Identify which cell holds the provided text, then report its (X, Y) central coordinate. 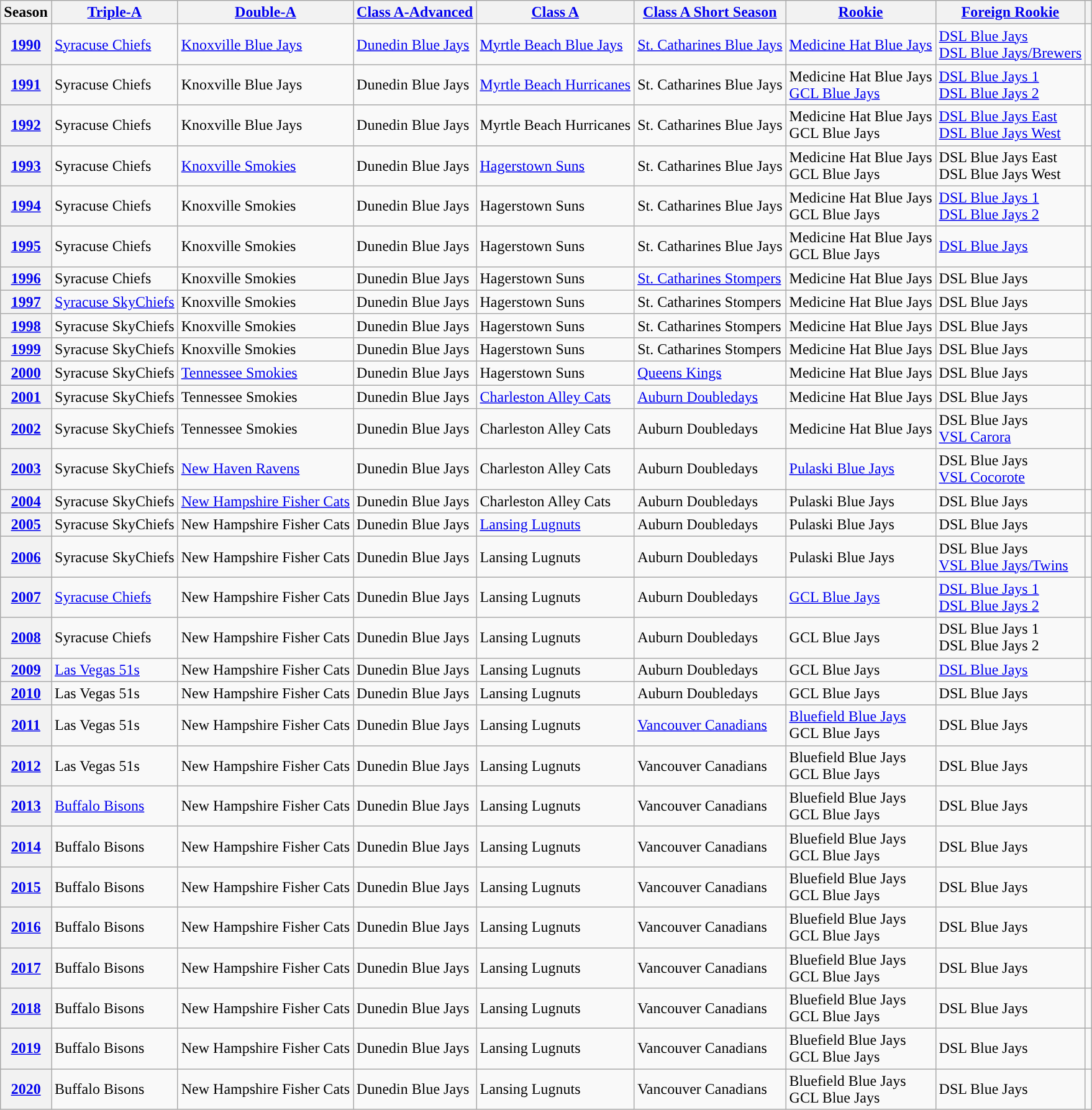
DSL Blue JaysVSL Cocorote (1010, 470)
New Haven Ravens (265, 470)
Class A-Advanced (415, 12)
2018 (26, 1009)
2000 (26, 373)
2012 (26, 765)
Season (26, 12)
DSL Blue JaysVSL Carora (1010, 429)
DSL Blue JaysVSL Blue Jays/Twins (1010, 557)
1992 (26, 125)
1991 (26, 84)
Class A Short Season (710, 12)
2001 (26, 397)
DSL Blue Jays 1 DSL Blue Jays 2 (1010, 206)
2013 (26, 806)
2019 (26, 1049)
2006 (26, 557)
2014 (26, 846)
Triple-A (114, 12)
2016 (26, 927)
1996 (26, 278)
Foreign Rookie (1010, 12)
2007 (26, 598)
1995 (26, 246)
Rookie (861, 12)
Myrtle Beach Blue Jays (555, 45)
2003 (26, 470)
1993 (26, 165)
1998 (26, 325)
2010 (26, 693)
2017 (26, 968)
DSL Blue JaysDSL Blue Jays/Brewers (1010, 45)
2004 (26, 501)
2020 (26, 1090)
1999 (26, 349)
2008 (26, 637)
2015 (26, 887)
Double-A (265, 12)
2011 (26, 726)
2009 (26, 670)
1997 (26, 302)
Queens Kings (710, 373)
1994 (26, 206)
1990 (26, 45)
Class A (555, 12)
2002 (26, 429)
2005 (26, 525)
